From the cell containing the given text, extract its center point as (X, Y) coordinate. 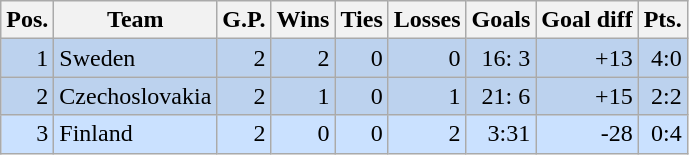
Team (136, 20)
Pts. (662, 20)
Goals (501, 20)
2:2 (662, 96)
0:4 (662, 134)
G.P. (244, 20)
-28 (587, 134)
21: 6 (501, 96)
+13 (587, 58)
Czechoslovakia (136, 96)
Wins (303, 20)
Pos. (28, 20)
+15 (587, 96)
3:31 (501, 134)
Losses (427, 20)
4:0 (662, 58)
Ties (362, 20)
Sweden (136, 58)
16: 3 (501, 58)
3 (28, 134)
Finland (136, 134)
Goal diff (587, 20)
